Identify which cell holds the provided text, then report its (X, Y) central coordinate. 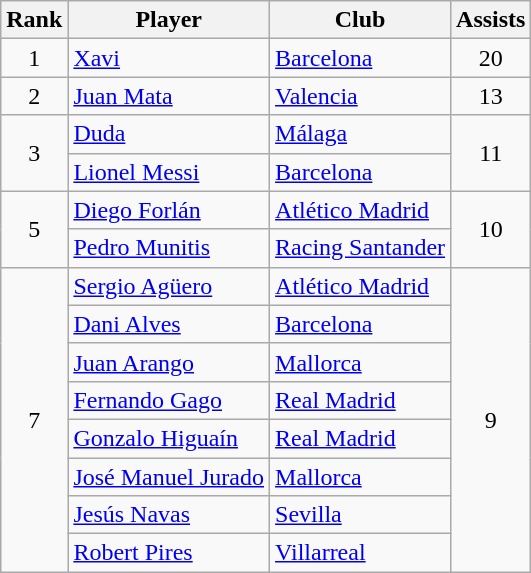
Juan Mata (169, 96)
Valencia (360, 96)
20 (491, 58)
Fernando Gago (169, 400)
9 (491, 419)
Racing Santander (360, 248)
Villarreal (360, 553)
Sevilla (360, 515)
Xavi (169, 58)
Assists (491, 20)
1 (34, 58)
13 (491, 96)
Rank (34, 20)
Dani Alves (169, 324)
Club (360, 20)
Pedro Munitis (169, 248)
Diego Forlán (169, 210)
Gonzalo Higuaín (169, 438)
Duda (169, 134)
Player (169, 20)
Robert Pires (169, 553)
3 (34, 153)
10 (491, 229)
5 (34, 229)
José Manuel Jurado (169, 477)
7 (34, 419)
Málaga (360, 134)
2 (34, 96)
11 (491, 153)
Juan Arango (169, 362)
Lionel Messi (169, 172)
Sergio Agüero (169, 286)
Jesús Navas (169, 515)
